From the cell containing the given text, extract its center point as (x, y) coordinate. 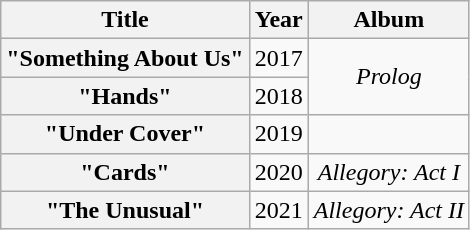
"Under Cover" (125, 134)
2021 (278, 210)
2017 (278, 58)
Allegory: Act I (388, 172)
Album (388, 20)
2018 (278, 96)
Allegory: Act II (388, 210)
"Hands" (125, 96)
Year (278, 20)
"Cards" (125, 172)
Prolog (388, 77)
"The Unusual" (125, 210)
2019 (278, 134)
2020 (278, 172)
Title (125, 20)
"Something About Us" (125, 58)
